Identify which cell holds the provided text, then report its (x, y) central coordinate. 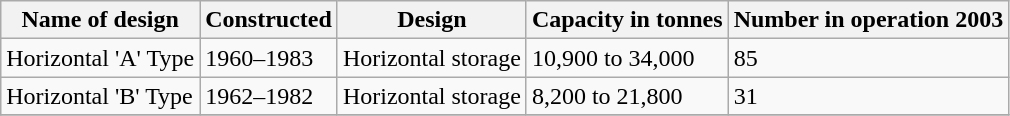
1960–1983 (269, 58)
Horizontal 'A' Type (100, 58)
Number in operation 2003 (868, 20)
Constructed (269, 20)
Name of design (100, 20)
Capacity in tonnes (627, 20)
31 (868, 96)
Design (432, 20)
10,900 to 34,000 (627, 58)
85 (868, 58)
8,200 to 21,800 (627, 96)
1962–1982 (269, 96)
Horizontal 'B' Type (100, 96)
